Return the [X, Y] coordinate for the center point of the cell that contains the specified text.  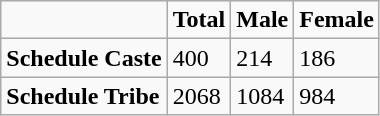
400 [199, 58]
Male [262, 20]
Schedule Tribe [84, 96]
1084 [262, 96]
Female [337, 20]
2068 [199, 96]
186 [337, 58]
Schedule Caste [84, 58]
214 [262, 58]
984 [337, 96]
Total [199, 20]
